Scan for the cell matching the given text and deliver its (X, Y) coordinate at center. 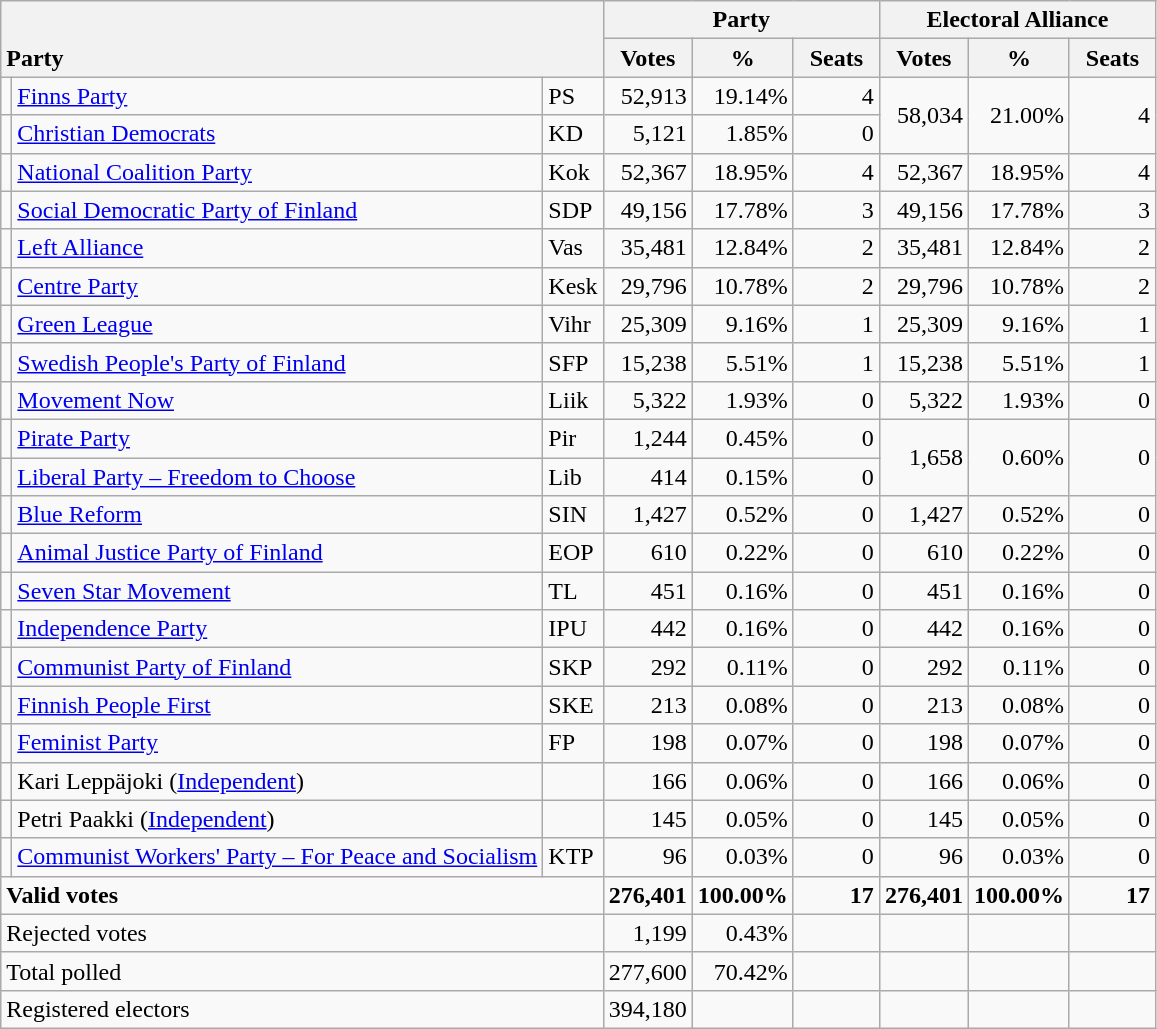
1,199 (648, 933)
0.45% (742, 438)
Finns Party (278, 96)
Kari Leppäjoki (Independent) (278, 781)
SFP (573, 362)
Pir (573, 438)
National Coalition Party (278, 172)
414 (648, 477)
Kesk (573, 286)
Seven Star Movement (278, 591)
Movement Now (278, 400)
Green League (278, 324)
Feminist Party (278, 743)
KTP (573, 857)
1,244 (648, 438)
Pirate Party (278, 438)
SKP (573, 667)
Finnish People First (278, 705)
FP (573, 743)
Vas (573, 248)
Liberal Party – Freedom to Choose (278, 477)
19.14% (742, 96)
Centre Party (278, 286)
Christian Democrats (278, 134)
52,913 (648, 96)
SIN (573, 515)
EOP (573, 553)
0.15% (742, 477)
Social Democratic Party of Finland (278, 210)
Lib (573, 477)
1,658 (924, 457)
70.42% (742, 971)
KD (573, 134)
0.43% (742, 933)
Independence Party (278, 629)
21.00% (1018, 115)
SKE (573, 705)
Swedish People's Party of Finland (278, 362)
Valid votes (302, 895)
58,034 (924, 115)
Registered electors (302, 1009)
277,600 (648, 971)
Total polled (302, 971)
Rejected votes (302, 933)
TL (573, 591)
PS (573, 96)
Left Alliance (278, 248)
Vihr (573, 324)
5,121 (648, 134)
Electoral Alliance (1017, 20)
0.60% (1018, 457)
1.85% (742, 134)
Kok (573, 172)
Petri Paakki (Independent) (278, 819)
SDP (573, 210)
IPU (573, 629)
Communist Party of Finland (278, 667)
Animal Justice Party of Finland (278, 553)
394,180 (648, 1009)
Blue Reform (278, 515)
Communist Workers' Party – For Peace and Socialism (278, 857)
Liik (573, 400)
